Return the (X, Y) coordinate for the center point of the cell that contains the specified text.  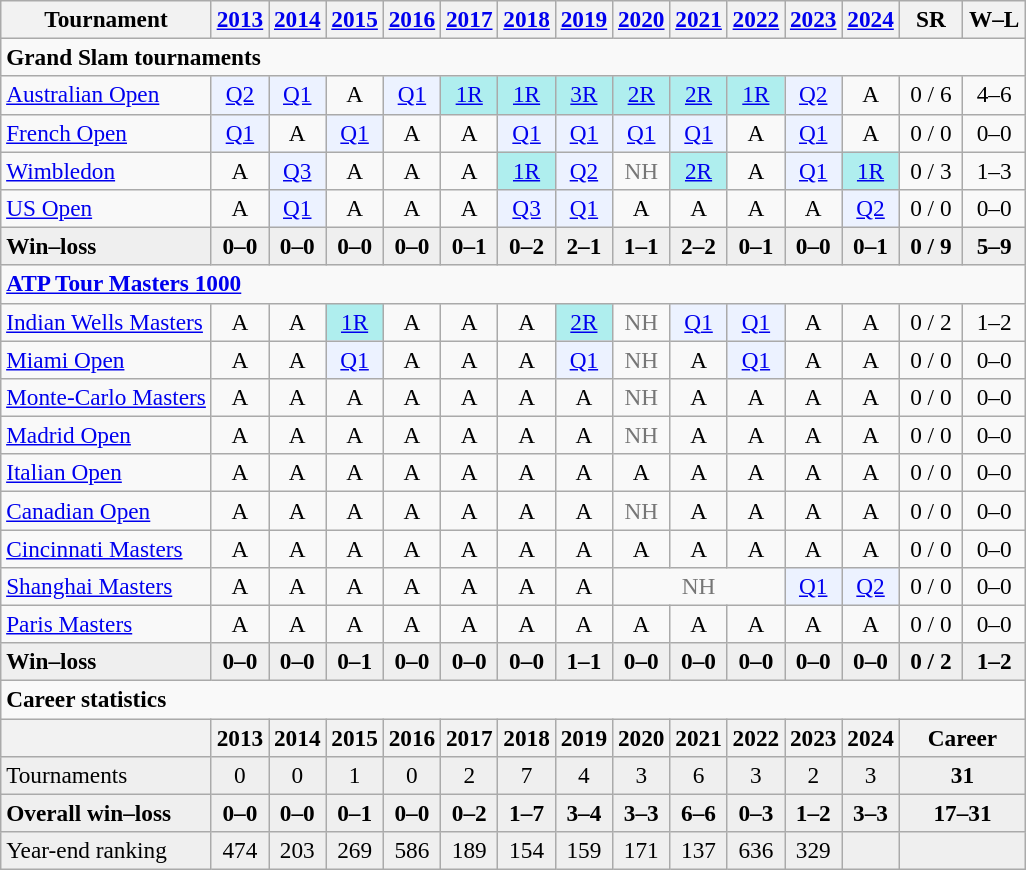
0 / 9 (930, 246)
Career (962, 737)
Australian Open (106, 95)
1 (354, 775)
Cincinnati Masters (106, 548)
ATP Tour Masters 1000 (514, 284)
4–6 (994, 95)
6–6 (698, 813)
Overall win–loss (106, 813)
Year-end ranking (106, 850)
Indian Wells Masters (106, 322)
203 (298, 850)
SR (930, 19)
Paris Masters (106, 624)
3R (584, 95)
154 (526, 850)
Madrid Open (106, 435)
Canadian Open (106, 510)
Tournaments (106, 775)
636 (756, 850)
137 (698, 850)
Monte-Carlo Masters (106, 397)
6 (698, 775)
Career statistics (514, 699)
474 (240, 850)
Shanghai Masters (106, 586)
Grand Slam tournaments (514, 57)
31 (962, 775)
159 (584, 850)
586 (412, 850)
189 (470, 850)
329 (814, 850)
1–7 (526, 813)
0 / 3 (930, 170)
171 (642, 850)
269 (354, 850)
0–3 (756, 813)
3–4 (584, 813)
Italian Open (106, 473)
2–1 (584, 246)
1–3 (994, 170)
4 (584, 775)
W–L (994, 19)
0 / 6 (930, 95)
7 (526, 775)
Miami Open (106, 359)
US Open (106, 208)
5–9 (994, 246)
17–31 (962, 813)
French Open (106, 133)
Wimbledon (106, 170)
Tournament (106, 19)
2–2 (698, 246)
